From the cell containing the given text, extract its center point as (x, y) coordinate. 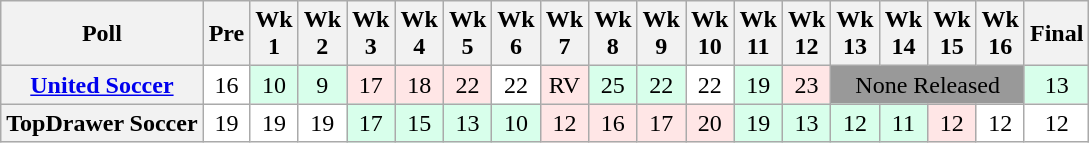
25 (613, 85)
Wk4 (419, 34)
Wk1 (274, 34)
23 (806, 85)
Poll (102, 34)
Wk3 (371, 34)
20 (710, 123)
Wk16 (1000, 34)
None Released (928, 85)
United Soccer (102, 85)
Wk11 (758, 34)
RV (564, 85)
Wk12 (806, 34)
Final (1056, 34)
Wk13 (855, 34)
15 (419, 123)
Wk15 (952, 34)
18 (419, 85)
Wk6 (516, 34)
Pre (226, 34)
Wk9 (661, 34)
Wk8 (613, 34)
Wk10 (710, 34)
Wk14 (903, 34)
Wk2 (322, 34)
Wk5 (467, 34)
11 (903, 123)
9 (322, 85)
Wk7 (564, 34)
TopDrawer Soccer (102, 123)
